Capture the cell that displays the provided text and extract its (X, Y) central coordinate. 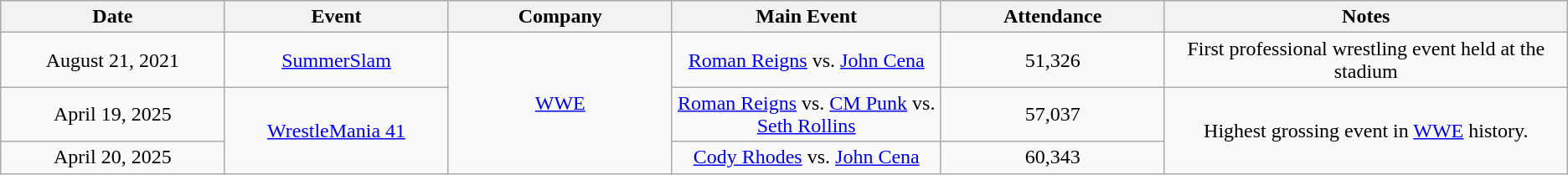
60,343 (1052, 157)
Cody Rhodes vs. John Cena (806, 157)
Main Event (806, 17)
August 21, 2021 (112, 60)
Attendance (1052, 17)
51,326 (1052, 60)
Date (112, 17)
57,037 (1052, 114)
Company (560, 17)
Roman Reigns vs. CM Punk vs. Seth Rollins (806, 114)
SummerSlam (337, 60)
Notes (1365, 17)
WWE (560, 103)
Event (337, 17)
Highest grossing event in WWE history. (1365, 131)
Roman Reigns vs. John Cena (806, 60)
April 20, 2025 (112, 157)
WrestleMania 41 (337, 131)
First professional wrestling event held at the stadium (1365, 60)
April 19, 2025 (112, 114)
